Provide the (x, y) coordinate of the cell's center where the given text is located.  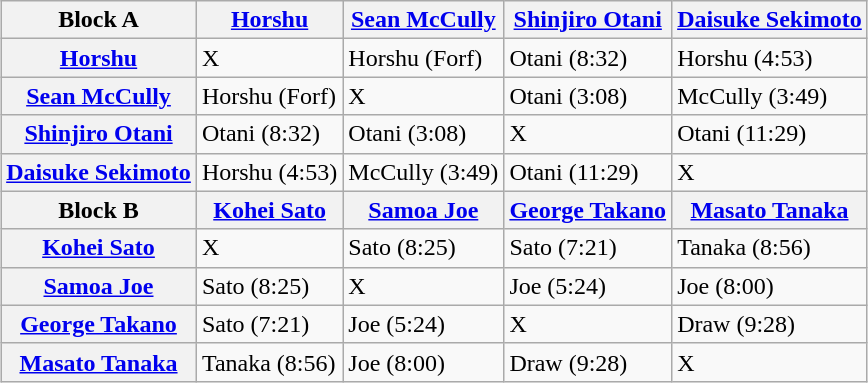
Block A (99, 20)
Block B (99, 210)
